Find where the given text appears and provide that cell's center as [X, Y] coordinate. 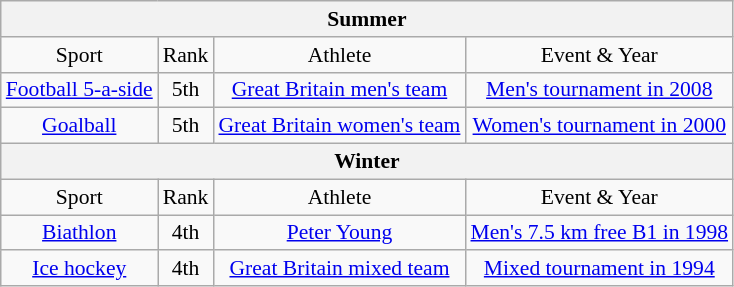
Great Britain men's team [339, 90]
Great Britain mixed team [339, 269]
Peter Young [339, 233]
Winter [367, 162]
Mixed tournament in 1994 [599, 269]
Women's tournament in 2000 [599, 126]
Summer [367, 19]
Men's tournament in 2008 [599, 90]
Football 5-a-side [80, 90]
Men's 7.5 km free B1 in 1998 [599, 233]
Ice hockey [80, 269]
Great Britain women's team [339, 126]
Goalball [80, 126]
Biathlon [80, 233]
